Return the (x, y) coordinate for the center point of the cell that contains the specified text.  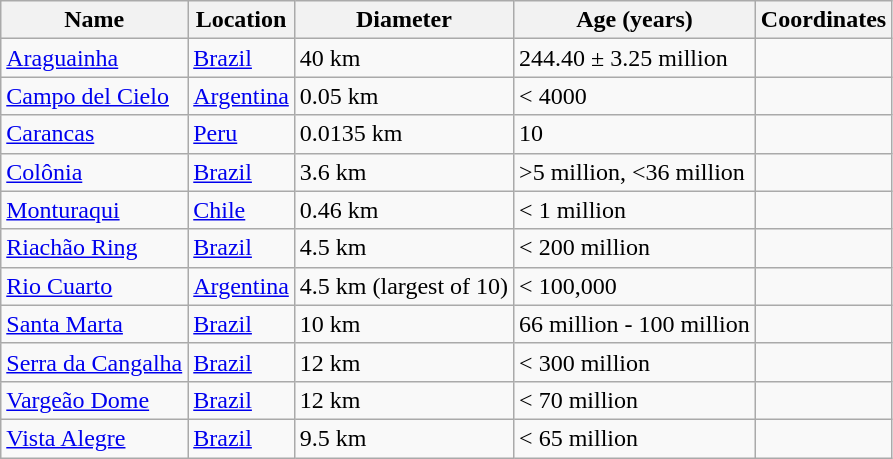
10 km (404, 324)
Colônia (94, 172)
0.0135 km (404, 134)
Riachão Ring (94, 248)
Monturaqui (94, 210)
66 million - 100 million (635, 324)
< 200 million (635, 248)
< 70 million (635, 400)
< 1 million (635, 210)
Coordinates (823, 20)
40 km (404, 58)
Location (242, 20)
Peru (242, 134)
Araguainha (94, 58)
Rio Cuarto (94, 286)
244.40 ± 3.25 million (635, 58)
Campo del Cielo (94, 96)
Name (94, 20)
< 4000 (635, 96)
< 100,000 (635, 286)
10 (635, 134)
Vista Alegre (94, 438)
9.5 km (404, 438)
Chile (242, 210)
>5 million, <36 million (635, 172)
4.5 km (largest of 10) (404, 286)
< 300 million (635, 362)
< 65 million (635, 438)
Age (years) (635, 20)
3.6 km (404, 172)
0.05 km (404, 96)
Carancas (94, 134)
0.46 km (404, 210)
Diameter (404, 20)
Vargeão Dome (94, 400)
Santa Marta (94, 324)
Serra da Cangalha (94, 362)
4.5 km (404, 248)
